Determine the (X, Y) coordinate at the center of the cell enclosing the given text.  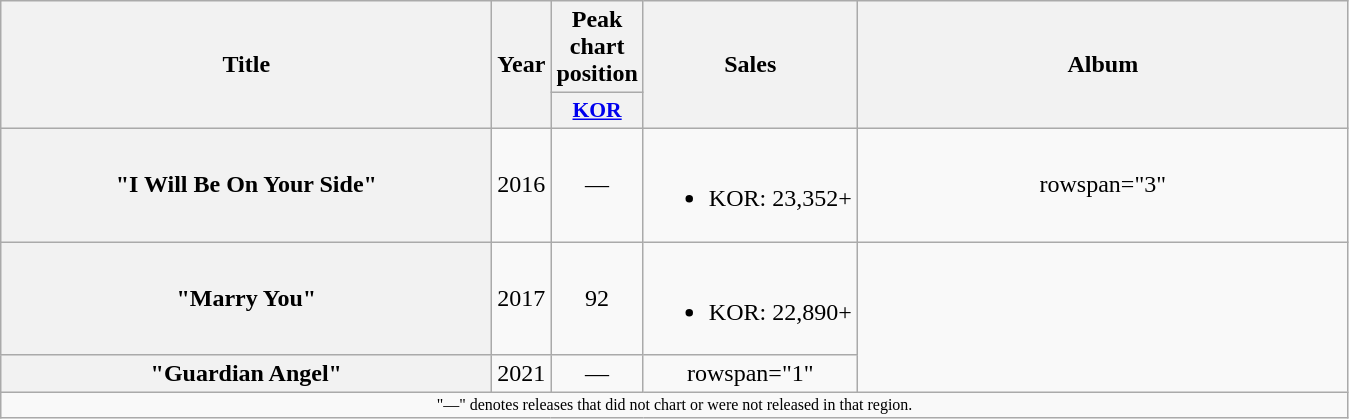
92 (597, 298)
2021 (522, 374)
"Marry You" (246, 298)
Title (246, 65)
2017 (522, 298)
Album (1102, 65)
2016 (522, 184)
"—" denotes releases that did not chart or were not released in that region. (675, 405)
KOR (597, 111)
KOR: 23,352+ (750, 184)
rowspan="1" (750, 374)
"Guardian Angel" (246, 374)
rowspan="3" (1102, 184)
Sales (750, 65)
"I Will Be On Your Side" (246, 184)
Year (522, 65)
Peak chart position (597, 47)
KOR: 22,890+ (750, 298)
